Locate the cell with the specified text and output its [x, y] center coordinate. 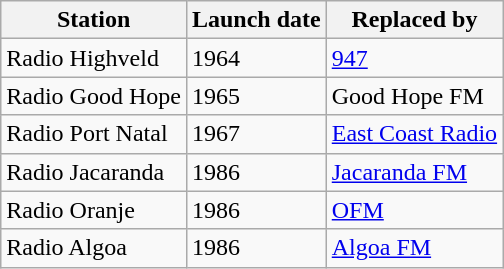
1965 [256, 96]
Radio Oranje [94, 210]
OFM [414, 210]
Radio Algoa [94, 248]
East Coast Radio [414, 134]
Radio Highveld [94, 58]
947 [414, 58]
Radio Good Hope [94, 96]
Radio Jacaranda [94, 172]
Jacaranda FM [414, 172]
1964 [256, 58]
Good Hope FM [414, 96]
Replaced by [414, 20]
Station [94, 20]
Radio Port Natal [94, 134]
Algoa FM [414, 248]
Launch date [256, 20]
1967 [256, 134]
